Extract the [x, y] coordinate from the center of the cell holding the provided text.  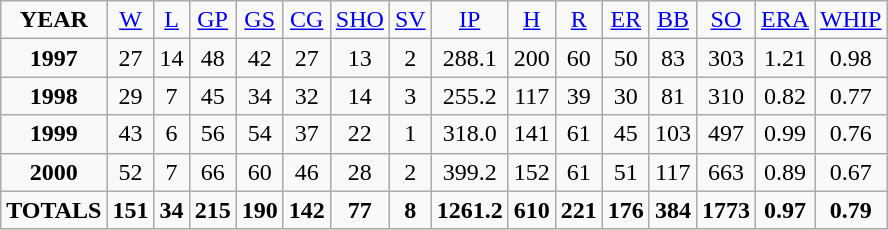
TOTALS [54, 210]
39 [578, 96]
663 [726, 172]
0.67 [851, 172]
1773 [726, 210]
22 [360, 134]
30 [626, 96]
R [578, 20]
288.1 [470, 58]
GP [212, 20]
399.2 [470, 172]
0.82 [784, 96]
141 [532, 134]
221 [578, 210]
50 [626, 58]
384 [672, 210]
77 [360, 210]
28 [360, 172]
497 [726, 134]
54 [260, 134]
ER [626, 20]
303 [726, 58]
0.76 [851, 134]
13 [360, 58]
L [172, 20]
SO [726, 20]
6 [172, 134]
190 [260, 210]
W [130, 20]
1999 [54, 134]
3 [410, 96]
200 [532, 58]
51 [626, 172]
ERA [784, 20]
IP [470, 20]
WHIP [851, 20]
32 [306, 96]
2000 [54, 172]
CG [306, 20]
103 [672, 134]
0.98 [851, 58]
1998 [54, 96]
0.97 [784, 210]
0.79 [851, 210]
0.89 [784, 172]
1997 [54, 58]
GS [260, 20]
142 [306, 210]
610 [532, 210]
1.21 [784, 58]
42 [260, 58]
46 [306, 172]
255.2 [470, 96]
SHO [360, 20]
215 [212, 210]
37 [306, 134]
SV [410, 20]
52 [130, 172]
83 [672, 58]
1 [410, 134]
BB [672, 20]
66 [212, 172]
0.99 [784, 134]
43 [130, 134]
8 [410, 210]
29 [130, 96]
152 [532, 172]
0.77 [851, 96]
151 [130, 210]
56 [212, 134]
318.0 [470, 134]
176 [626, 210]
310 [726, 96]
H [532, 20]
81 [672, 96]
48 [212, 58]
1261.2 [470, 210]
YEAR [54, 20]
